Find where the given text appears and provide that cell's center as [x, y] coordinate. 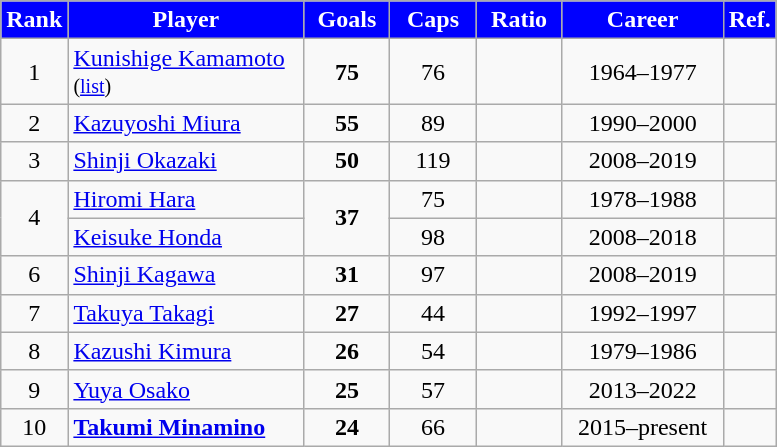
1 [34, 72]
Hiromi Hara [186, 199]
9 [34, 389]
119 [433, 161]
25 [347, 389]
50 [347, 161]
Goals [347, 20]
26 [347, 351]
98 [433, 237]
1979–1986 [642, 351]
1978–1988 [642, 199]
1990–2000 [642, 123]
66 [433, 427]
1964–1977 [642, 72]
54 [433, 351]
Ref. [750, 20]
Caps [433, 20]
Yuya Osako [186, 389]
2015–present [642, 427]
Career [642, 20]
4 [34, 218]
89 [433, 123]
Rank [34, 20]
1992–1997 [642, 313]
Ratio [519, 20]
57 [433, 389]
10 [34, 427]
24 [347, 427]
Player [186, 20]
3 [34, 161]
2 [34, 123]
Kazushi Kimura [186, 351]
31 [347, 275]
44 [433, 313]
Takuya Takagi [186, 313]
Takumi Minamino [186, 427]
76 [433, 72]
Shinji Kagawa [186, 275]
6 [34, 275]
2008–2018 [642, 237]
8 [34, 351]
Keisuke Honda [186, 237]
Kazuyoshi Miura [186, 123]
2013–2022 [642, 389]
7 [34, 313]
27 [347, 313]
55 [347, 123]
37 [347, 218]
97 [433, 275]
Kunishige Kamamoto (list) [186, 72]
Shinji Okazaki [186, 161]
